Pinpoint the cell where the given text exists, returning its [x, y] midpoint coordinate. 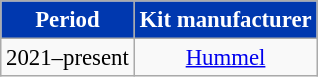
2021–present [68, 58]
Kit manufacturer [226, 20]
Period [68, 20]
Hummel [226, 58]
